Provide the (x, y) coordinate of the cell's center where the given text is located.  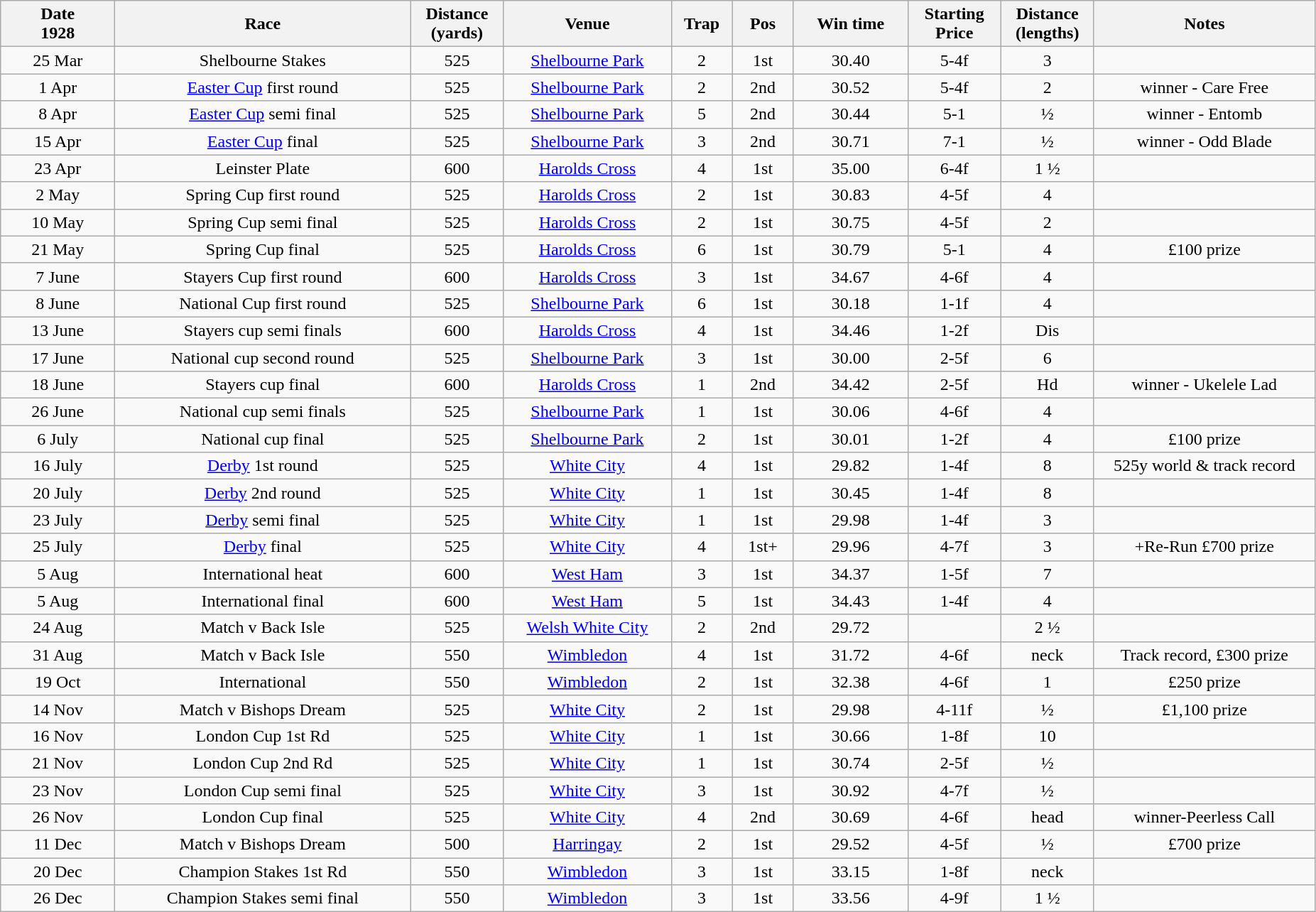
20 July (58, 493)
16 July (58, 466)
winner-Peerless Call (1204, 818)
18 June (58, 385)
30.45 (851, 493)
Distance(yards) (457, 24)
25 Mar (58, 60)
23 July (58, 520)
National cup final (263, 439)
6 July (58, 439)
2 May (58, 195)
£700 prize (1204, 845)
Champion Stakes semi final (263, 899)
30.52 (851, 87)
Spring Cup final (263, 249)
32.38 (851, 682)
1st+ (763, 547)
Pos (763, 24)
7 June (58, 276)
London Cup 1st Rd (263, 736)
Spring Cup first round (263, 195)
1-5f (955, 574)
International (263, 682)
Harringay (587, 845)
Stayers Cup first round (263, 276)
winner - Entomb (1204, 114)
30.75 (851, 222)
26 Nov (58, 818)
4-11f (955, 709)
525y world & track record (1204, 466)
Race (263, 24)
£1,100 prize (1204, 709)
30.66 (851, 736)
Spring Cup semi final (263, 222)
Derby 1st round (263, 466)
winner - Care Free (1204, 87)
10 (1047, 736)
23 Apr (58, 168)
31.72 (851, 655)
34.67 (851, 276)
30.69 (851, 818)
21 Nov (58, 763)
7 (1047, 574)
30.74 (851, 763)
30.40 (851, 60)
26 Dec (58, 899)
6-4f (955, 168)
20 Dec (58, 872)
14 Nov (58, 709)
National Cup first round (263, 303)
Hd (1047, 385)
Derby final (263, 547)
33.15 (851, 872)
30.06 (851, 412)
International final (263, 601)
Track record, £300 prize (1204, 655)
13 June (58, 330)
Starting Price (955, 24)
Derby semi final (263, 520)
Welsh White City (587, 628)
30.79 (851, 249)
500 (457, 845)
16 Nov (58, 736)
34.42 (851, 385)
Distance (lengths) (1047, 24)
1 Apr (58, 87)
Easter Cup semi final (263, 114)
Notes (1204, 24)
25 July (58, 547)
17 June (58, 357)
7-1 (955, 141)
35.00 (851, 168)
Shelbourne Stakes (263, 60)
National cup second round (263, 357)
Win time (851, 24)
winner - Odd Blade (1204, 141)
29.72 (851, 628)
33.56 (851, 899)
23 Nov (58, 791)
30.44 (851, 114)
Date1928 (58, 24)
Stayers cup semi finals (263, 330)
International heat (263, 574)
London Cup 2nd Rd (263, 763)
4-9f (955, 899)
34.43 (851, 601)
24 Aug (58, 628)
30.00 (851, 357)
29.96 (851, 547)
30.83 (851, 195)
30.01 (851, 439)
1-1f (955, 303)
2 ½ (1047, 628)
34.46 (851, 330)
Venue (587, 24)
Dis (1047, 330)
10 May (58, 222)
Easter Cup final (263, 141)
29.52 (851, 845)
£250 prize (1204, 682)
29.82 (851, 466)
Champion Stakes 1st Rd (263, 872)
15 Apr (58, 141)
19 Oct (58, 682)
Easter Cup first round (263, 87)
21 May (58, 249)
Derby 2nd round (263, 493)
30.71 (851, 141)
31 Aug (58, 655)
National cup semi finals (263, 412)
Trap (702, 24)
Leinster Plate (263, 168)
34.37 (851, 574)
+Re-Run £700 prize (1204, 547)
30.92 (851, 791)
11 Dec (58, 845)
London Cup final (263, 818)
head (1047, 818)
Stayers cup final (263, 385)
8 Apr (58, 114)
26 June (58, 412)
London Cup semi final (263, 791)
8 June (58, 303)
winner - Ukelele Lad (1204, 385)
30.18 (851, 303)
